Provide the [x, y] coordinate of the cell's center where the given text is located.  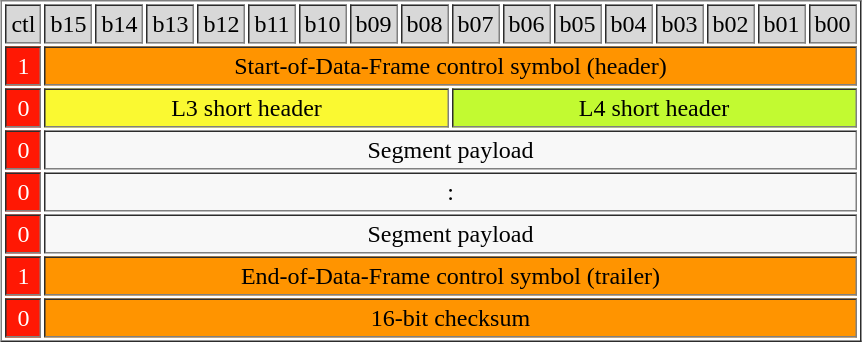
Start-of-Data-Frame control symbol (header) [450, 66]
b13 [170, 24]
b06 [527, 24]
b02 [731, 24]
b00 [833, 24]
: [450, 192]
b07 [476, 24]
b15 [68, 24]
b03 [680, 24]
L3 short header [246, 108]
b08 [425, 24]
ctl [23, 24]
b01 [782, 24]
b12 [221, 24]
16-bit checksum [450, 318]
b10 [323, 24]
b04 [629, 24]
b11 [272, 24]
L4 short header [654, 108]
b14 [119, 24]
b09 [374, 24]
End-of-Data-Frame control symbol (trailer) [450, 276]
b05 [578, 24]
